Output the (X, Y) coordinate of the center of the cell containing the given text.  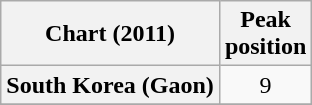
9 (265, 85)
Chart (2011) (110, 34)
South Korea (Gaon) (110, 85)
Peakposition (265, 34)
